For the text-containing cell, return its midpoint in [x, y] coordinate format. 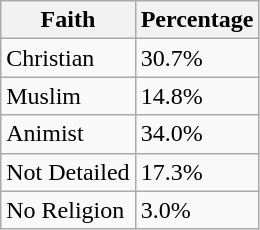
14.8% [197, 96]
Muslim [68, 96]
Faith [68, 20]
No Religion [68, 210]
17.3% [197, 172]
Animist [68, 134]
3.0% [197, 210]
Percentage [197, 20]
34.0% [197, 134]
Christian [68, 58]
30.7% [197, 58]
Not Detailed [68, 172]
